Return [X, Y] of the center of cell containing provided text 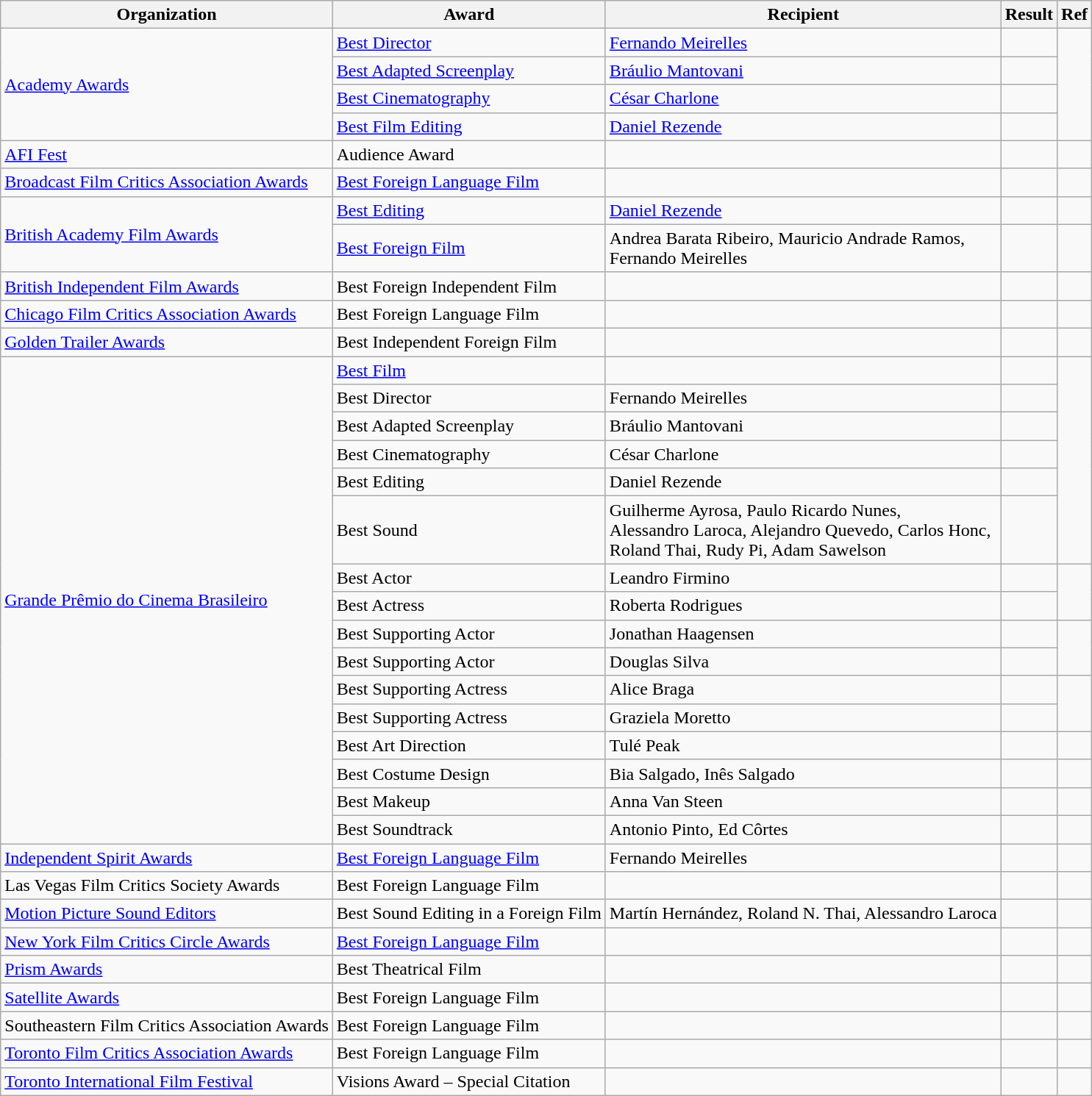
Best Soundtrack [469, 829]
Alice Braga [803, 690]
Toronto Film Critics Association Awards [167, 1053]
Martín Hernández, Roland N. Thai, Alessandro Laroca [803, 914]
Motion Picture Sound Editors [167, 914]
Best Foreign Film [469, 248]
Leandro Firmino [803, 578]
Golden Trailer Awards [167, 342]
Graziela Moretto [803, 717]
Southeastern Film Critics Association Awards [167, 1025]
Bia Salgado, Inês Salgado [803, 773]
Best Actress [469, 606]
Chicago Film Critics Association Awards [167, 314]
Best Independent Foreign Film [469, 342]
Antonio Pinto, Ed Côrtes [803, 829]
Award [469, 15]
Recipient [803, 15]
Best Foreign Independent Film [469, 286]
British Academy Film Awards [167, 234]
Visions Award – Special Citation [469, 1081]
Guilherme Ayrosa, Paulo Ricardo Nunes, Alessandro Laroca, Alejandro Quevedo, Carlos Honc, Roland Thai, Rudy Pi, Adam Sawelson [803, 530]
Toronto International Film Festival [167, 1081]
Broadcast Film Critics Association Awards [167, 182]
Las Vegas Film Critics Society Awards [167, 886]
Best Sound Editing in a Foreign Film [469, 914]
Best Film Editing [469, 126]
Best Sound [469, 530]
Roberta Rodrigues [803, 606]
Grande Prêmio do Cinema Brasileiro [167, 600]
Best Film [469, 370]
Andrea Barata Ribeiro, Mauricio Andrade Ramos, Fernando Meirelles [803, 248]
Audience Award [469, 154]
Ref [1075, 15]
Best Makeup [469, 801]
Douglas Silva [803, 662]
Best Costume Design [469, 773]
Organization [167, 15]
Academy Awards [167, 85]
AFI Fest [167, 154]
Best Theatrical Film [469, 970]
Tulé Peak [803, 745]
Best Actor [469, 578]
Best Art Direction [469, 745]
New York Film Critics Circle Awards [167, 942]
British Independent Film Awards [167, 286]
Prism Awards [167, 970]
Satellite Awards [167, 997]
Anna Van Steen [803, 801]
Jonathan Haagensen [803, 634]
Independent Spirit Awards [167, 858]
Result [1029, 15]
